Pinpoint the cell where the given text exists, returning its [x, y] midpoint coordinate. 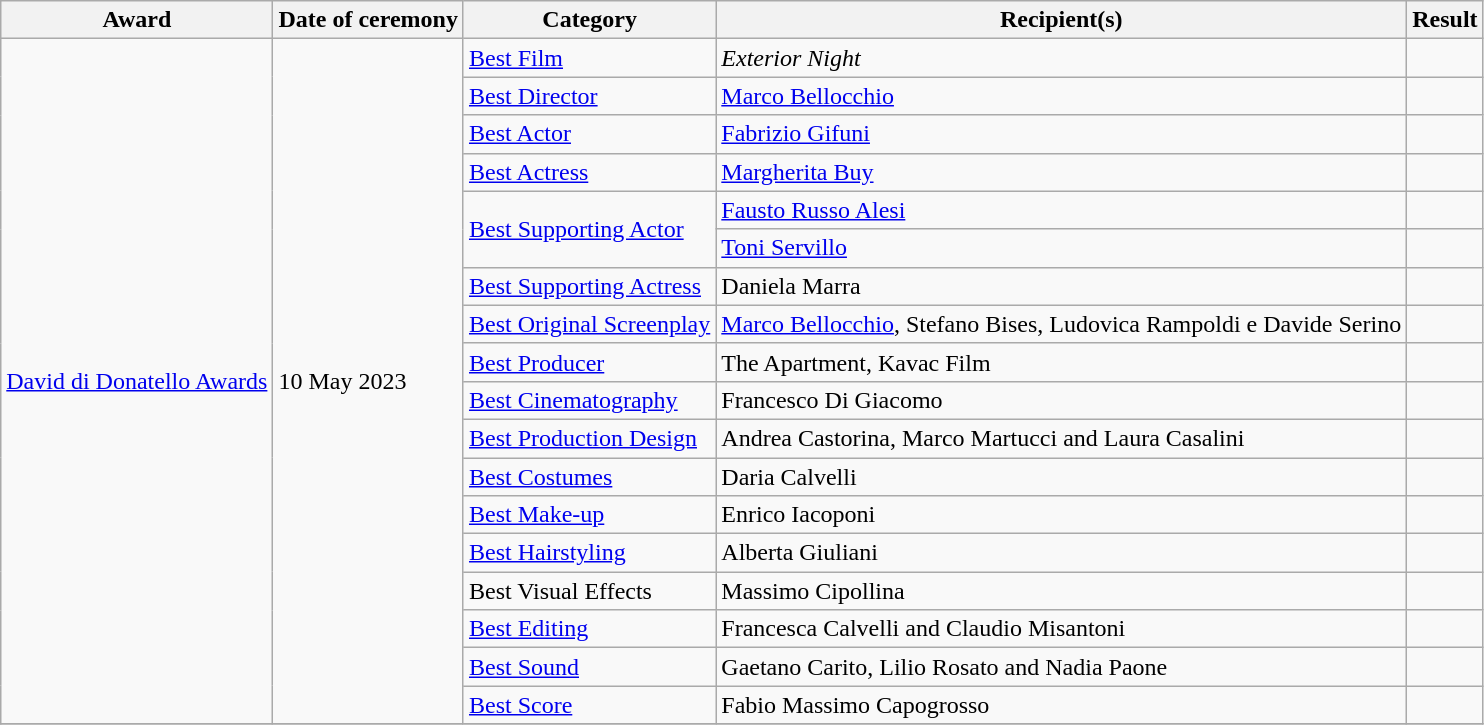
Best Visual Effects [589, 591]
Massimo Cipollina [1062, 591]
Best Supporting Actor [589, 229]
Best Director [589, 96]
Best Production Design [589, 438]
Fausto Russo Alesi [1062, 210]
Best Supporting Actress [589, 286]
The Apartment, Kavac Film [1062, 362]
Marco Bellocchio [1062, 96]
Exterior Night [1062, 58]
Margherita Buy [1062, 172]
Francesca Calvelli and Claudio Misantoni [1062, 629]
Best Make-up [589, 515]
Date of ceremony [368, 20]
Best Sound [589, 667]
Marco Bellocchio, Stefano Bises, Ludovica Rampoldi e Davide Serino [1062, 324]
Category [589, 20]
Daria Calvelli [1062, 477]
Fabio Massimo Capogrosso [1062, 705]
Gaetano Carito, Lilio Rosato and Nadia Paone [1062, 667]
Best Costumes [589, 477]
Best Original Screenplay [589, 324]
10 May 2023 [368, 382]
Daniela Marra [1062, 286]
Award [137, 20]
Best Producer [589, 362]
Francesco Di Giacomo [1062, 400]
Best Cinematography [589, 400]
Toni Servillo [1062, 248]
Fabrizio Gifuni [1062, 134]
Best Hairstyling [589, 553]
Enrico Iacoponi [1062, 515]
Alberta Giuliani [1062, 553]
Best Editing [589, 629]
Result [1445, 20]
Recipient(s) [1062, 20]
Best Actor [589, 134]
Best Score [589, 705]
David di Donatello Awards [137, 382]
Andrea Castorina, Marco Martucci and Laura Casalini [1062, 438]
Best Actress [589, 172]
Best Film [589, 58]
